Detect which cell encompasses the target text, then output its [X, Y] center coordinate. 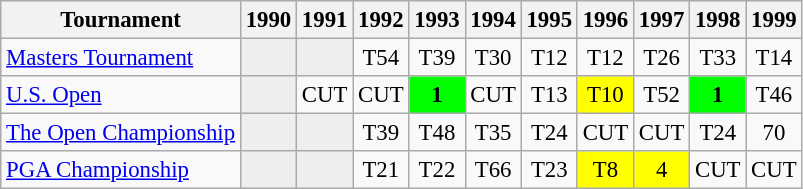
1996 [605, 20]
T14 [774, 58]
1995 [549, 20]
T66 [493, 170]
1991 [325, 20]
1994 [493, 20]
T52 [661, 95]
T13 [549, 95]
T26 [661, 58]
T33 [718, 58]
Masters Tournament [121, 58]
1993 [437, 20]
1997 [661, 20]
T21 [381, 170]
T8 [605, 170]
T22 [437, 170]
T10 [605, 95]
T46 [774, 95]
4 [661, 170]
U.S. Open [121, 95]
70 [774, 133]
T35 [493, 133]
1992 [381, 20]
PGA Championship [121, 170]
Tournament [121, 20]
T54 [381, 58]
T23 [549, 170]
T30 [493, 58]
The Open Championship [121, 133]
1990 [268, 20]
T48 [437, 133]
1998 [718, 20]
1999 [774, 20]
